Scan for the cell matching the given text and deliver its (x, y) coordinate at center. 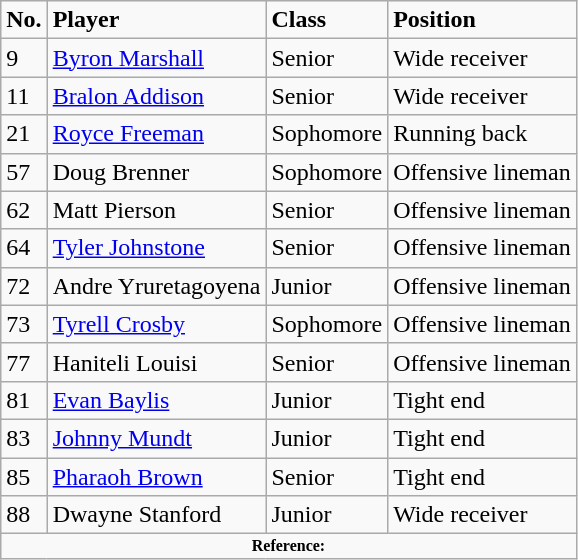
72 (24, 286)
85 (24, 477)
Matt Pierson (156, 210)
Pharaoh Brown (156, 477)
64 (24, 248)
Reference: (288, 546)
Doug Brenner (156, 172)
77 (24, 362)
Tyrell Crosby (156, 324)
11 (24, 96)
Position (482, 20)
Andre Yruretagoyena (156, 286)
9 (24, 58)
Class (327, 20)
62 (24, 210)
88 (24, 515)
Player (156, 20)
Byron Marshall (156, 58)
Running back (482, 134)
Johnny Mundt (156, 438)
No. (24, 20)
81 (24, 400)
Haniteli Louisi (156, 362)
Dwayne Stanford (156, 515)
83 (24, 438)
Evan Baylis (156, 400)
Bralon Addison (156, 96)
Royce Freeman (156, 134)
21 (24, 134)
Tyler Johnstone (156, 248)
73 (24, 324)
57 (24, 172)
